Return [X, Y] of the center of cell containing provided text 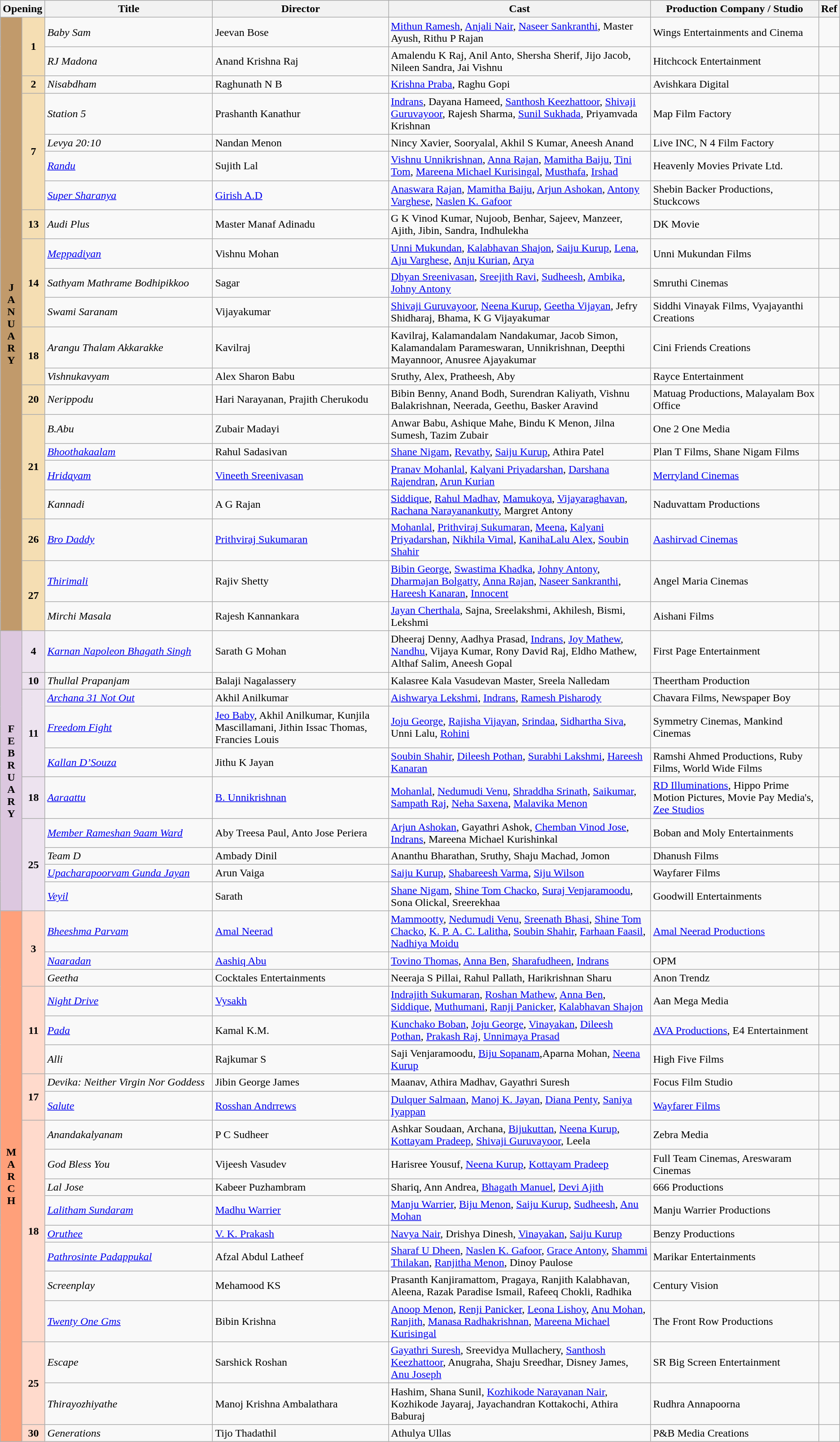
Boban and Moly Entertainments [735, 832]
Mirchi Masala [129, 616]
Rajiv Shetty [301, 581]
Escape [129, 1363]
Gayathri Suresh, Sreevidya Mullachery, Santhosh Keezhattoor, Anugraha, Shaju Sreedhar, Disney James, Anu Joseph [520, 1363]
10 [33, 681]
Mohanlal, Nedumudi Venu, Shraddha Srinath, Saikumar, Sampath Raj, Neha Saxena, Malavika Menon [520, 797]
30 [33, 1433]
Kallan D’Souza [129, 762]
A G Rajan [301, 505]
Bro Daddy [129, 540]
Girish A.D [301, 195]
Aashirvad Cinemas [735, 540]
Vishnu Mohan [301, 253]
Pathrosinte Padappukal [129, 1257]
Map Film Factory [735, 114]
Marikar Entertainments [735, 1257]
Symmetry Cinemas, Mankind Cinemas [735, 727]
V. K. Prakash [301, 1233]
OPM [735, 961]
Vishnukavyam [129, 377]
Kavilraj, Kalamandalam Nandakumar, Jacob Simon, Kalamandalam Parameswaran, Unnikrishnan, Deepthi Mayannoor, Anusree Ajayakumar [520, 347]
Bibin George, Swastima Khadka, Johny Antony, Dharmajan Bolgatty, Anna Rajan, Naseer Sankranthi, Hareesh Kanaran, Innocent [520, 581]
Sarath G Mohan [301, 651]
Jibin George James [301, 1082]
Ashkar Soudaan, Archana, Bijukuttan, Neena Kurup, Kottayam Pradeep, Shivaji Guruvayoor, Leela [520, 1135]
Oruthee [129, 1233]
The Front Row Productions [735, 1321]
First Page Entertainment [735, 651]
Vijeesh Vasudev [301, 1164]
Bhoothakaalam [129, 452]
AVA Productions, E4 Entertainment [735, 1030]
Mithun Ramesh, Anjali Nair, Naseer Sankranthi, Master Ayush, Rithu P Rajan [520, 32]
Levya 20:10 [129, 143]
Team D [129, 856]
Station 5 [129, 114]
Hashim, Shana Sunil, Kozhikode Narayanan Nair, Kozhikode Jayaraj, Jayachandran Kottakochi, Athira Baburaj [520, 1404]
Salute [129, 1105]
Ambady Dinil [301, 856]
Shariq, Ann Andrea, Bhagath Manuel, Devi Ajith [520, 1187]
SR Big Screen Entertainment [735, 1363]
Unni Mukundan Films [735, 253]
Harisree Yousuf, Neena Kurup, Kottayam Pradeep [520, 1164]
Soubin Shahir, Dileesh Pothan, Surabhi Lakshmi, Hareesh Kanaran [520, 762]
Jithu K Jayan [301, 762]
Raghunath N B [301, 84]
Night Drive [129, 1001]
Manju Warrier Productions [735, 1210]
20 [33, 400]
3 [33, 949]
Twenty One Gms [129, 1321]
RJ Madona [129, 61]
DK Movie [735, 224]
Unni Mukundan, Kalabhavan Shajon, Saiju Kurup, Lena, Aju Varghese, Anju Kurian, Arya [520, 253]
P C Sudheer [301, 1135]
Archana 31 Not Out [129, 698]
Theertham Production [735, 681]
Tovino Thomas, Anna Ben, Sharafudheen, Indrans [520, 961]
Nandan Menon [301, 143]
Lal Jose [129, 1187]
Jayan Cherthala, Sajna, Sreelakshmi, Akhilesh, Bismi, Lekshmi [520, 616]
Arun Vaiga [301, 873]
Zebra Media [735, 1135]
Chavara Films, Newspaper Boy [735, 698]
Dheeraj Denny, Aadhya Prasad, Indrans, Joy Mathew, Nandhu, Vijaya Kumar, Rony David Raj, Eldho Mathew, Althaf Salim, Aneesh Gopal [520, 651]
Manju Warrier, Biju Menon, Saiju Kurup, Sudheesh, Anu Mohan [520, 1210]
Amal Neerad Productions [735, 932]
Production Company / Studio [735, 9]
Century Vision [735, 1286]
High Five Films [735, 1060]
Aashiq Abu [301, 961]
Prasanth Kanjiramattom, Pragaya, Ranjith Kalabhavan, Aleena, Razak Paradise Ismail, Rafeeq Chokli, Radhika [520, 1286]
Dhyan Sreenivasan, Sreejith Ravi, Sudheesh, Ambika, Johny Antony [520, 283]
MARCH [12, 1176]
Generations [129, 1433]
Aishwarya Lekshmi, Indrans, Ramesh Pisharody [520, 698]
2 [33, 84]
Arangu Thalam Akkarakke [129, 347]
One 2 One Media [735, 429]
Siddique, Rahul Madhav, Mamukoya, Vijayaraghavan, Rachana Narayanankutty, Margret Antony [520, 505]
Saji Venjaramoodu, Biju Sopanam,Aparna Mohan, Neena Kurup [520, 1060]
B. Unnikrishnan [301, 797]
Freedom Fight [129, 727]
Cini Friends Creations [735, 347]
Ref [829, 9]
Afzal Abdul Latheef [301, 1257]
Saiju Kurup, Shabareesh Varma, Siju Wilson [520, 873]
Zubair Madayi [301, 429]
Pranav Mohanlal, Kalyani Priyadarshan, Darshana Rajendran, Arun Kurian [520, 475]
Rayce Entertainment [735, 377]
Vishnu Unnikrishnan, Anna Rajan, Mamitha Baiju, Tini Tom, Mareena Michael Kurisingal, Musthafa, Irshad [520, 166]
Member Rameshan 9aam Ward [129, 832]
Maanav, Athira Madhav, Gayathri Suresh [520, 1082]
Mehamood KS [301, 1286]
Akhil Anilkumar [301, 698]
Lalitham Sundaram [129, 1210]
Alex Sharon Babu [301, 377]
14 [33, 283]
666 Productions [735, 1187]
Jeevan Bose [301, 32]
Rudhra Annapoorna [735, 1404]
Naduvattam Productions [735, 505]
Vineeth Sreenivasan [301, 475]
Joju George, Rajisha Vijayan, Srindaa, Sidhartha Siva, Unni Lalu, Rohini [520, 727]
Upacharapoorvam Gunda Jayan [129, 873]
Bibin Benny, Anand Bodh, Surendran Kaliyath, Vishnu Balakrishnan, Neerada, Geethu, Basker Aravind [520, 400]
Anon Trendz [735, 978]
27 [33, 595]
Manoj Krishna Ambalathara [301, 1404]
Angel Maria Cinemas [735, 581]
Goodwill Entertainments [735, 896]
Full Team Cinemas, Areswaram Cinemas [735, 1164]
21 [33, 467]
Ananthu Bharathan, Sruthy, Shaju Machad, Jomon [520, 856]
Screenplay [129, 1286]
Sarath [301, 896]
Smruthi Cinemas [735, 283]
Bibin Krishna [301, 1321]
Aaraattu [129, 797]
Geetha [129, 978]
G K Vinod Kumar, Nujoob, Benhar, Sajeev, Manzeer, Ajith, Jibin, Sandra, Indhulekha [520, 224]
Navya Nair, Drishya Dinesh, Vinayakan, Saiju Kurup [520, 1233]
Shivaji Guruvayoor, Neena Kurup, Geetha Vijayan, Jefry Shidharaj, Bhama, K G Vijayakumar [520, 312]
Rajesh Kannankara [301, 616]
FEBRUARY [12, 771]
Thullal Prapanjam [129, 681]
Arjun Ashokan, Gayathri Ashok, Chemban Vinod Jose, Indrans, Mareena Michael Kurishinkal [520, 832]
Plan T Films, Shane Nigam Films [735, 452]
Sruthy, Alex, Pratheesh, Aby [520, 377]
Kavilraj [301, 347]
Amal Neerad [301, 932]
Anandakalyanam [129, 1135]
Mammootty, Nedumudi Venu, Sreenath Bhasi, Shine Tom Chacko, K. P. A. C. Lalitha, Soubin Shahir, Farhaan Faasil, Nadhiya Moidu [520, 932]
Kalasree Kala Vasudevan Master, Sreela Nalledam [520, 681]
Naaradan [129, 961]
Rahul Sadasivan [301, 452]
Hitchcock Entertainment [735, 61]
Title [129, 9]
Aan Mega Media [735, 1001]
Shane Nigam, Shine Tom Chacko, Suraj Venjaramoodu, Sona Olickal, Sreerekhaa [520, 896]
Karnan Napoleon Bhagath Singh [129, 651]
Rajkumar S [301, 1060]
Swami Saranam [129, 312]
Randu [129, 166]
Baby Sam [129, 32]
Nisabdham [129, 84]
B.Abu [129, 429]
Prithviraj Sukumaran [301, 540]
Hridayam [129, 475]
Kabeer Puzhambram [301, 1187]
Super Sharanya [129, 195]
Cast [520, 9]
Jeo Baby, Akhil Anilkumar, Kunjila Mascillamani, Jithin Issac Thomas, Francies Louis [301, 727]
Sarshick Roshan [301, 1363]
Wings Entertainments and Cinema [735, 32]
Sharaf U Dheen, Naslen K. Gafoor, Grace Antony, Shammi Thilakan, Ranjitha Menon, Dinoy Paulose [520, 1257]
Neeraja S Pillai, Rahul Pallath, Harikrishnan Sharu [520, 978]
Kunchako Boban, Joju George, Vinayakan, Dileesh Pothan, Prakash Raj, Unnimaya Prasad [520, 1030]
Anoop Menon, Renji Panicker, Leona Lishoy, Anu Mohan, Ranjith, Manasa Radhakrishnan, Mareena Michael Kurisingal [520, 1321]
Ramshi Ahmed Productions, Ruby Films, World Wide Films [735, 762]
Anand Krishna Raj [301, 61]
Aby Treesa Paul, Anto Jose Periera [301, 832]
Nerippodu [129, 400]
Merryland Cinemas [735, 475]
Live INC, N 4 Film Factory [735, 143]
Sagar [301, 283]
4 [33, 651]
Aishani Films [735, 616]
Tijo Thadathil [301, 1433]
Sujith Lal [301, 166]
Avishkara Digital [735, 84]
Focus Film Studio [735, 1082]
JANUARY [12, 324]
Siddhi Vinayak Films, Vyajayanthi Creations [735, 312]
Kamal K.M. [301, 1030]
Anaswara Rajan, Mamitha Baiju, Arjun Ashokan, Antony Varghese, Naslen K. Gafoor [520, 195]
1 [33, 47]
Shane Nigam, Revathy, Saiju Kurup, Athira Patel [520, 452]
Vysakh [301, 1001]
RD Illuminations, Hippo Prime Motion Pictures, Movie Pay Media's, Zee Studios [735, 797]
Sathyam Mathrame Bodhipikkoo [129, 283]
Krishna Praba, Raghu Gopi [520, 84]
Shebin Backer Productions, Stuckcows [735, 195]
Nincy Xavier, Sooryalal, Akhil S Kumar, Aneesh Anand [520, 143]
Thirimali [129, 581]
Dhanush Films [735, 856]
Prashanth Kanathur [301, 114]
Rosshan Andrrews [301, 1105]
God Bless You [129, 1164]
Cocktales Entertainments [301, 978]
P&B Media Creations [735, 1433]
Master Manaf Adinadu [301, 224]
Meppadiyan [129, 253]
Pada [129, 1030]
Athulya Ullas [520, 1433]
Bheeshma Parvam [129, 932]
26 [33, 540]
Benzy Productions [735, 1233]
Dulquer Salmaan, Manoj K. Jayan, Diana Penty, Saniya Iyappan [520, 1105]
Veyil [129, 896]
Mohanlal, Prithviraj Sukumaran, Meena, Kalyani Priyadarshan, Nikhila Vimal, KanihaLalu Alex, Soubin Shahir [520, 540]
Heavenly Movies Private Ltd. [735, 166]
Amalendu K Raj, Anil Anto, Shersha Sherif, Jijo Jacob, Nileen Sandra, Jai Vishnu [520, 61]
7 [33, 151]
Indrans, Dayana Hameed, Santhosh Keezhattoor, Shivaji Guruvayoor, Rajesh Sharma, Sunil Sukhada, Priyamvada Krishnan [520, 114]
Balaji Nagalassery [301, 681]
Director [301, 9]
Vijayakumar [301, 312]
Devika: Neither Virgin Nor Goddess [129, 1082]
Opening [22, 9]
Hari Narayanan, Prajith Cherukodu [301, 400]
17 [33, 1097]
Matuag Productions, Malayalam Box Office [735, 400]
Alli [129, 1060]
Thirayozhiyathe [129, 1404]
13 [33, 224]
Audi Plus [129, 224]
Anwar Babu, Ashique Mahe, Bindu K Menon, Jilna Sumesh, Tazim Zubair [520, 429]
Kannadi [129, 505]
Madhu Warrier [301, 1210]
Indrajith Sukumaran, Roshan Mathew, Anna Ben, Siddique, Muthumani, Ranji Panicker, Kalabhavan Shajon [520, 1001]
